From the cell containing the given text, extract its center point as [X, Y] coordinate. 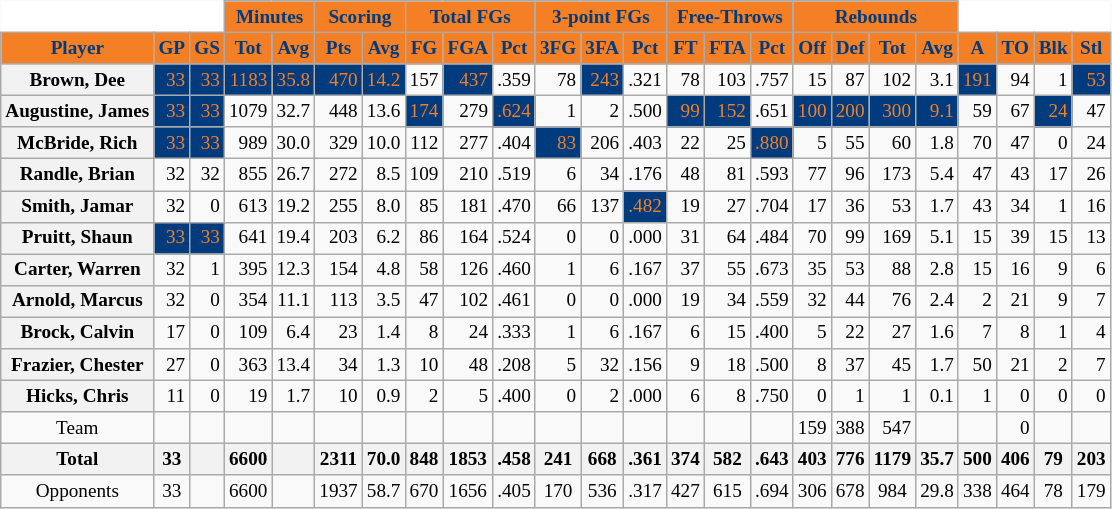
70.0 [384, 460]
Blk [1053, 48]
.482 [646, 206]
58 [424, 270]
4.8 [384, 270]
1.3 [384, 365]
100 [812, 111]
45 [892, 365]
Smith, Jamar [78, 206]
11.1 [294, 301]
668 [602, 460]
277 [468, 143]
12.3 [294, 270]
Free-Throws [730, 17]
1.8 [938, 143]
406 [1015, 460]
169 [892, 238]
126 [468, 270]
Player [78, 48]
200 [850, 111]
470 [339, 80]
Def [850, 48]
152 [727, 111]
5.4 [938, 175]
.404 [514, 143]
31 [685, 238]
103 [727, 80]
1853 [468, 460]
79 [1053, 460]
1656 [468, 491]
615 [727, 491]
Total FGs [470, 17]
.470 [514, 206]
6.2 [384, 238]
3-point FGs [600, 17]
1.4 [384, 333]
McBride, Rich [78, 143]
9.1 [938, 111]
170 [558, 491]
272 [339, 175]
83 [558, 143]
6.4 [294, 333]
Rebounds [876, 17]
1183 [248, 80]
26.7 [294, 175]
36 [850, 206]
0.9 [384, 396]
374 [685, 460]
Randle, Brian [78, 175]
.461 [514, 301]
60 [892, 143]
77 [812, 175]
11 [172, 396]
112 [424, 143]
88 [892, 270]
137 [602, 206]
2.4 [938, 301]
2311 [339, 460]
8.0 [384, 206]
Hicks, Chris [78, 396]
FGA [468, 48]
2.8 [938, 270]
1937 [339, 491]
0.1 [938, 396]
3FA [602, 48]
85 [424, 206]
174 [424, 111]
94 [1015, 80]
.458 [514, 460]
.176 [646, 175]
Scoring [360, 17]
547 [892, 428]
13.6 [384, 111]
.593 [772, 175]
448 [339, 111]
64 [727, 238]
.673 [772, 270]
989 [248, 143]
.750 [772, 396]
.321 [646, 80]
59 [977, 111]
329 [339, 143]
GS [208, 48]
427 [685, 491]
395 [248, 270]
.624 [514, 111]
388 [850, 428]
32.7 [294, 111]
.317 [646, 491]
FTA [727, 48]
29.8 [938, 491]
Frazier, Chester [78, 365]
206 [602, 143]
18 [727, 365]
5.1 [938, 238]
582 [727, 460]
13 [1091, 238]
35.7 [938, 460]
.704 [772, 206]
641 [248, 238]
403 [812, 460]
.559 [772, 301]
Minutes [269, 17]
39 [1015, 238]
44 [850, 301]
Opponents [78, 491]
363 [248, 365]
255 [339, 206]
8.5 [384, 175]
.651 [772, 111]
848 [424, 460]
Brown, Dee [78, 80]
Carter, Warren [78, 270]
3FG [558, 48]
76 [892, 301]
.208 [514, 365]
.156 [646, 365]
TO [1015, 48]
Pruitt, Shaun [78, 238]
1.6 [938, 333]
1079 [248, 111]
279 [468, 111]
25 [727, 143]
96 [850, 175]
191 [977, 80]
306 [812, 491]
300 [892, 111]
Stl [1091, 48]
35.8 [294, 80]
354 [248, 301]
FT [685, 48]
19.2 [294, 206]
157 [424, 80]
181 [468, 206]
173 [892, 175]
81 [727, 175]
.519 [514, 175]
243 [602, 80]
210 [468, 175]
670 [424, 491]
.880 [772, 143]
Total [78, 460]
241 [558, 460]
58.7 [384, 491]
536 [602, 491]
.524 [514, 238]
159 [812, 428]
13.4 [294, 365]
66 [558, 206]
Team [78, 428]
164 [468, 238]
.359 [514, 80]
338 [977, 491]
50 [977, 365]
113 [339, 301]
26 [1091, 175]
23 [339, 333]
.333 [514, 333]
.694 [772, 491]
19.4 [294, 238]
.757 [772, 80]
30.0 [294, 143]
678 [850, 491]
87 [850, 80]
Arnold, Marcus [78, 301]
FG [424, 48]
.643 [772, 460]
776 [850, 460]
Brock, Calvin [78, 333]
500 [977, 460]
67 [1015, 111]
3.5 [384, 301]
86 [424, 238]
35 [812, 270]
4 [1091, 333]
A [977, 48]
437 [468, 80]
154 [339, 270]
984 [892, 491]
Off [812, 48]
855 [248, 175]
.403 [646, 143]
464 [1015, 491]
.361 [646, 460]
10.0 [384, 143]
.460 [514, 270]
.484 [772, 238]
1179 [892, 460]
3.1 [938, 80]
.405 [514, 491]
14.2 [384, 80]
179 [1091, 491]
Augustine, James [78, 111]
GP [172, 48]
613 [248, 206]
Pts [339, 48]
